Output the [x, y] coordinate of the center of the cell containing the given text.  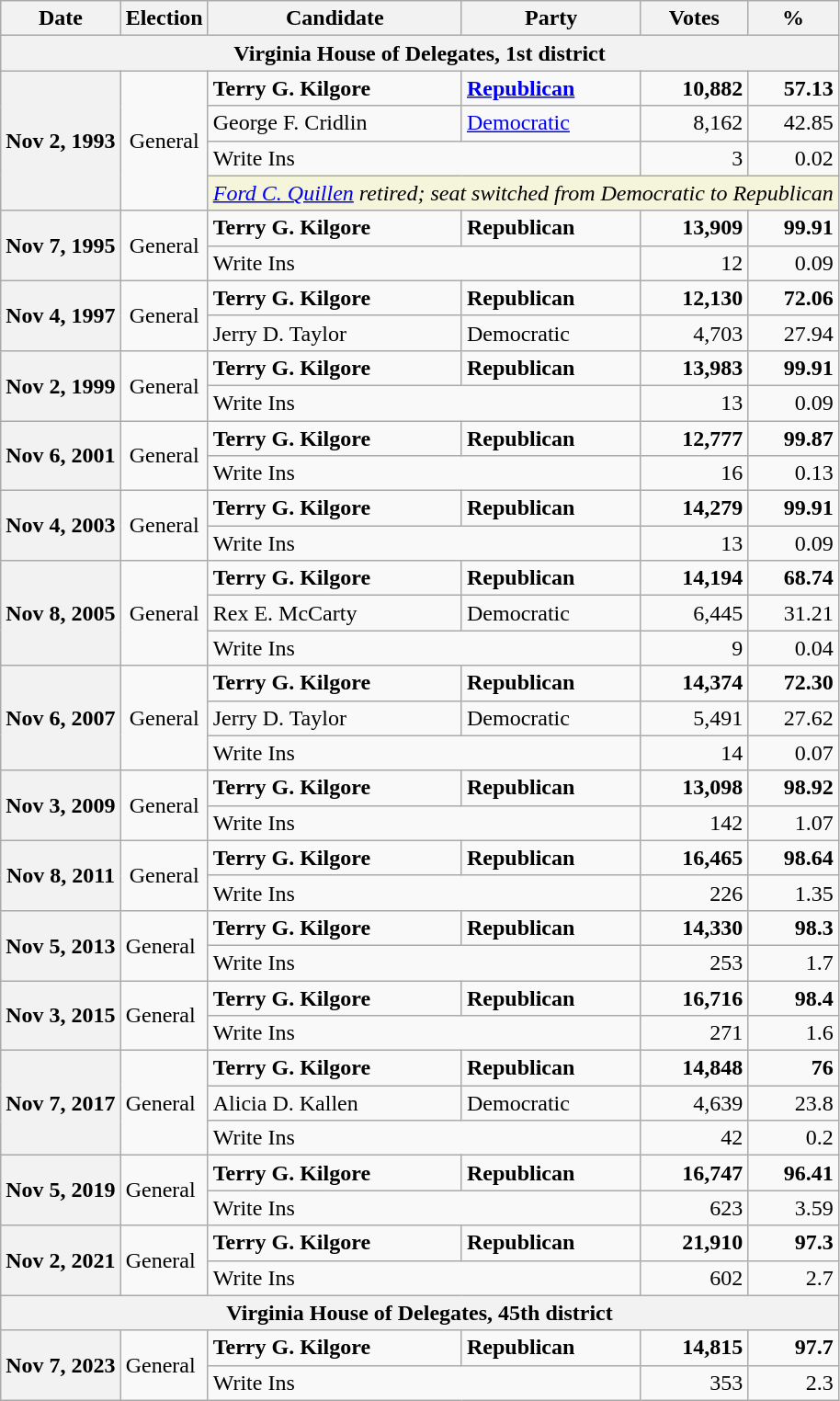
Nov 7, 2023 [61, 1365]
Candidate [335, 18]
12,777 [695, 439]
142 [695, 823]
23.8 [794, 1103]
Nov 5, 2019 [61, 1190]
98.3 [794, 928]
3.59 [794, 1208]
226 [695, 893]
Nov 7, 1995 [61, 245]
Votes [695, 18]
Nov 2, 2021 [61, 1260]
Nov 8, 2011 [61, 875]
6,445 [695, 613]
3 [695, 158]
1.6 [794, 1033]
98.92 [794, 788]
13,098 [695, 788]
8,162 [695, 123]
13,909 [695, 228]
Ford C. Quillen retired; seat switched from Democratic to Republican [523, 193]
72.30 [794, 683]
Nov 3, 2009 [61, 805]
27.94 [794, 333]
Virginia House of Delegates, 1st district [420, 53]
97.3 [794, 1243]
14,374 [695, 683]
2.3 [794, 1383]
10,882 [695, 88]
2.7 [794, 1278]
31.21 [794, 613]
Nov 6, 2001 [61, 456]
1.7 [794, 962]
Party [551, 18]
0.2 [794, 1138]
1.35 [794, 893]
68.74 [794, 578]
Nov 4, 2003 [61, 526]
Virginia House of Delegates, 45th district [420, 1313]
14,330 [695, 928]
4,639 [695, 1103]
Rex E. McCarty [335, 613]
13,983 [695, 368]
George F. Cridlin [335, 123]
% [794, 18]
Alicia D. Kallen [335, 1103]
602 [695, 1278]
16,465 [695, 858]
5,491 [695, 718]
Election [164, 18]
0.13 [794, 473]
353 [695, 1383]
Nov 4, 1997 [61, 315]
16 [695, 473]
76 [794, 1068]
Nov 8, 2005 [61, 613]
14,815 [695, 1348]
623 [695, 1208]
14,194 [695, 578]
42.85 [794, 123]
9 [695, 648]
27.62 [794, 718]
Nov 3, 2015 [61, 1015]
57.13 [794, 88]
42 [695, 1138]
271 [695, 1033]
Nov 7, 2017 [61, 1103]
14,279 [695, 508]
21,910 [695, 1243]
14 [695, 753]
4,703 [695, 333]
0.02 [794, 158]
16,747 [695, 1173]
Nov 5, 2013 [61, 945]
Date [61, 18]
Nov 2, 1999 [61, 385]
0.04 [794, 648]
Nov 6, 2007 [61, 718]
12,130 [695, 298]
1.07 [794, 823]
72.06 [794, 298]
253 [695, 962]
97.7 [794, 1348]
0.07 [794, 753]
96.41 [794, 1173]
99.87 [794, 439]
14,848 [695, 1068]
12 [695, 263]
Nov 2, 1993 [61, 141]
98.64 [794, 858]
16,716 [695, 997]
98.4 [794, 997]
